From the cell containing the given text, extract its center point as (X, Y) coordinate. 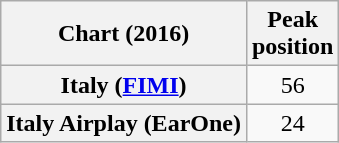
Peakposition (292, 34)
Italy Airplay (EarOne) (124, 123)
24 (292, 123)
Italy (FIMI) (124, 85)
56 (292, 85)
Chart (2016) (124, 34)
